Scan for the cell matching the given text and deliver its (X, Y) coordinate at center. 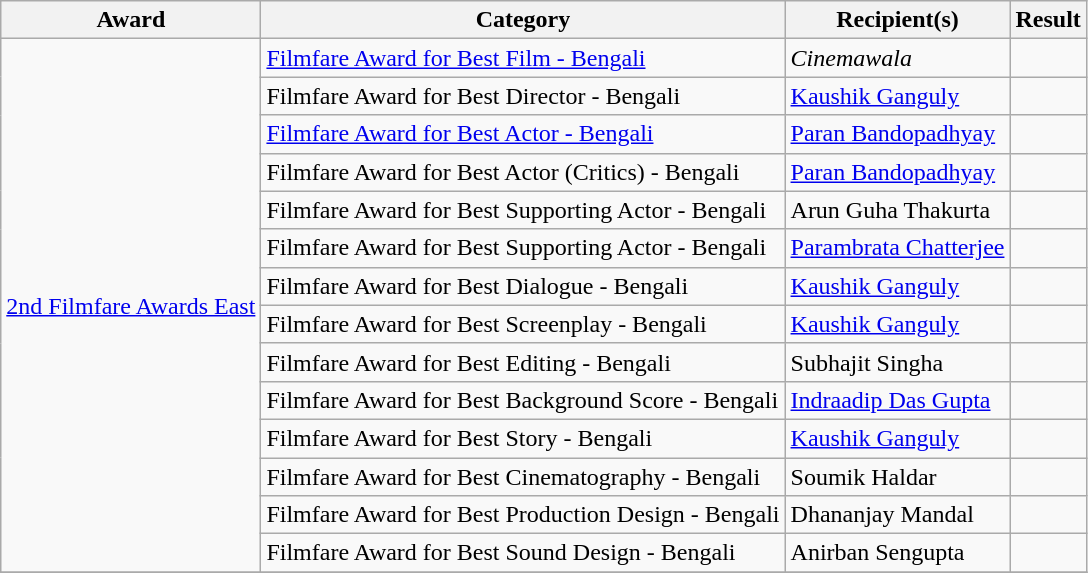
Filmfare Award for Best Story - Bengali (523, 438)
Filmfare Award for Best Dialogue - Bengali (523, 286)
Filmfare Award for Best Sound Design - Bengali (523, 553)
2nd Filmfare Awards East (131, 306)
Indraadip Das Gupta (898, 400)
Arun Guha Thakurta (898, 210)
Filmfare Award for Best Actor - Bengali (523, 134)
Filmfare Award for Best Actor (Critics) - Bengali (523, 172)
Filmfare Award for Best Background Score - Bengali (523, 400)
Cinemawala (898, 58)
Filmfare Award for Best Editing - Bengali (523, 362)
Recipient(s) (898, 20)
Subhajit Singha (898, 362)
Filmfare Award for Best Production Design - Bengali (523, 515)
Filmfare Award for Best Cinematography - Bengali (523, 477)
Filmfare Award for Best Screenplay - Bengali (523, 324)
Result (1048, 20)
Parambrata Chatterjee (898, 248)
Anirban Sengupta (898, 553)
Dhananjay Mandal (898, 515)
Soumik Haldar (898, 477)
Award (131, 20)
Filmfare Award for Best Film - Bengali (523, 58)
Category (523, 20)
Filmfare Award for Best Director - Bengali (523, 96)
